Determine the (X, Y) coordinate at the center of the cell enclosing the given text.  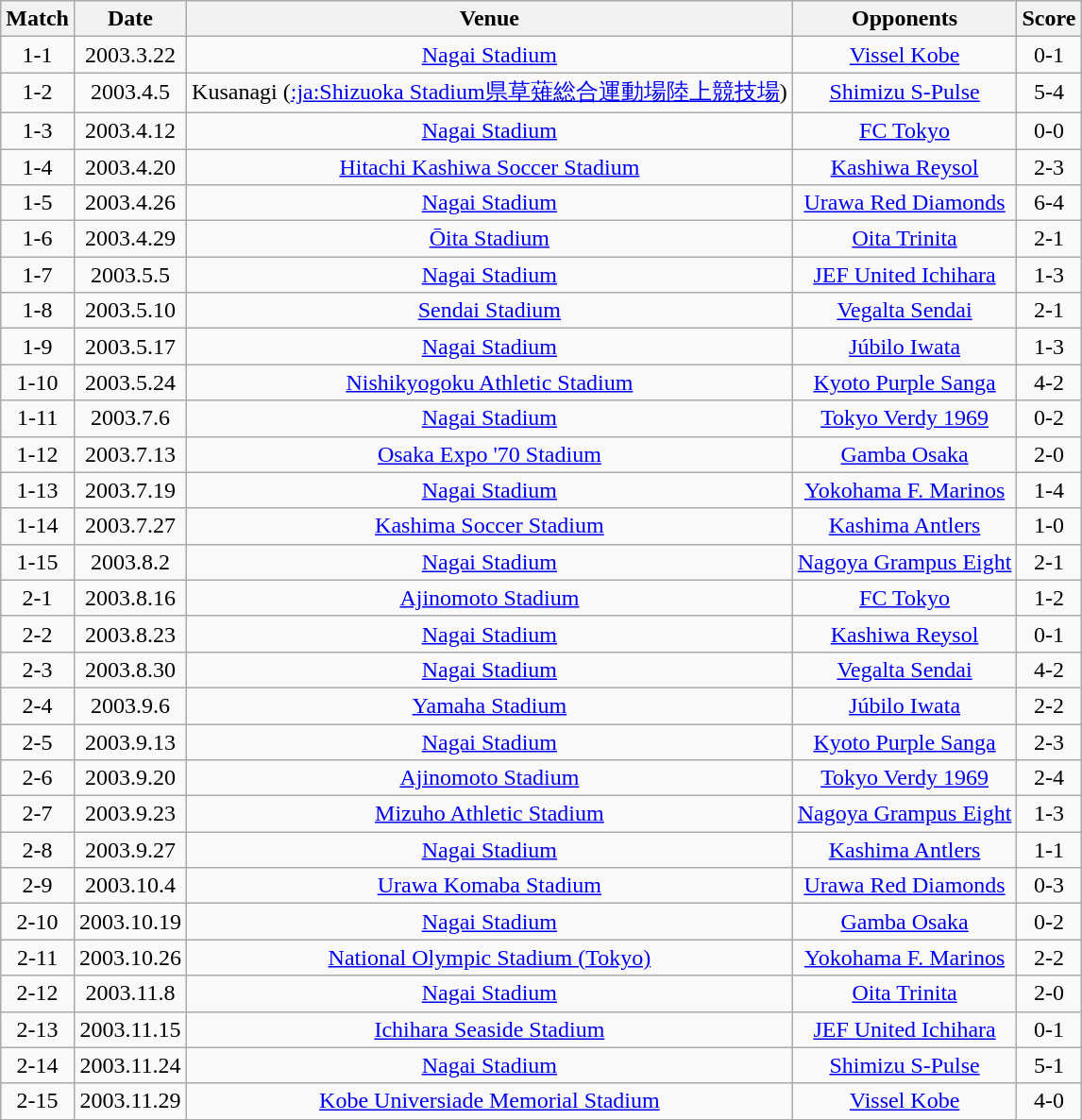
Kusanagi (:ja:Shizuoka Stadium県草薙総合運動場陸上競技場) (490, 93)
2-15 (38, 1101)
1-5 (38, 203)
2003.4.29 (130, 239)
4-0 (1049, 1101)
2-7 (38, 814)
2003.8.2 (130, 562)
2003.7.19 (130, 490)
Nishikyogoku Athletic Stadium (490, 382)
Ōita Stadium (490, 239)
Sendai Stadium (490, 311)
2-9 (38, 886)
2003.4.12 (130, 130)
1-8 (38, 311)
2003.11.24 (130, 1065)
2003.3.22 (130, 55)
2003.11.29 (130, 1101)
1-13 (38, 490)
2003.11.8 (130, 993)
2-10 (38, 922)
2003.9.23 (130, 814)
Match (38, 19)
2003.7.27 (130, 526)
2003.9.27 (130, 850)
2003.8.30 (130, 670)
Kashima Soccer Stadium (490, 526)
1-12 (38, 454)
2003.8.23 (130, 634)
6-4 (1049, 203)
2003.10.19 (130, 922)
2003.4.20 (130, 167)
Hitachi Kashiwa Soccer Stadium (490, 167)
5-1 (1049, 1065)
0-3 (1049, 886)
2003.10.26 (130, 958)
2-6 (38, 778)
2003.5.24 (130, 382)
2003.7.6 (130, 418)
2003.9.20 (130, 778)
2-8 (38, 850)
1-11 (38, 418)
2-11 (38, 958)
1-0 (1049, 526)
1-15 (38, 562)
2003.9.6 (130, 705)
2-5 (38, 741)
5-4 (1049, 93)
National Olympic Stadium (Tokyo) (490, 958)
Ichihara Seaside Stadium (490, 1029)
2-14 (38, 1065)
1-10 (38, 382)
2003.9.13 (130, 741)
Opponents (904, 19)
Mizuho Athletic Stadium (490, 814)
Yamaha Stadium (490, 705)
Venue (490, 19)
2003.4.5 (130, 93)
1-14 (38, 526)
2-13 (38, 1029)
2003.8.16 (130, 598)
Kobe Universiade Memorial Stadium (490, 1101)
0-0 (1049, 130)
2003.10.4 (130, 886)
2003.4.26 (130, 203)
Osaka Expo '70 Stadium (490, 454)
2003.7.13 (130, 454)
2-12 (38, 993)
Date (130, 19)
2003.5.10 (130, 311)
2003.5.5 (130, 275)
Urawa Komaba Stadium (490, 886)
1-9 (38, 347)
2003.11.15 (130, 1029)
Score (1049, 19)
2003.5.17 (130, 347)
1-6 (38, 239)
1-7 (38, 275)
